Detect which cell encompasses the target text, then output its [x, y] center coordinate. 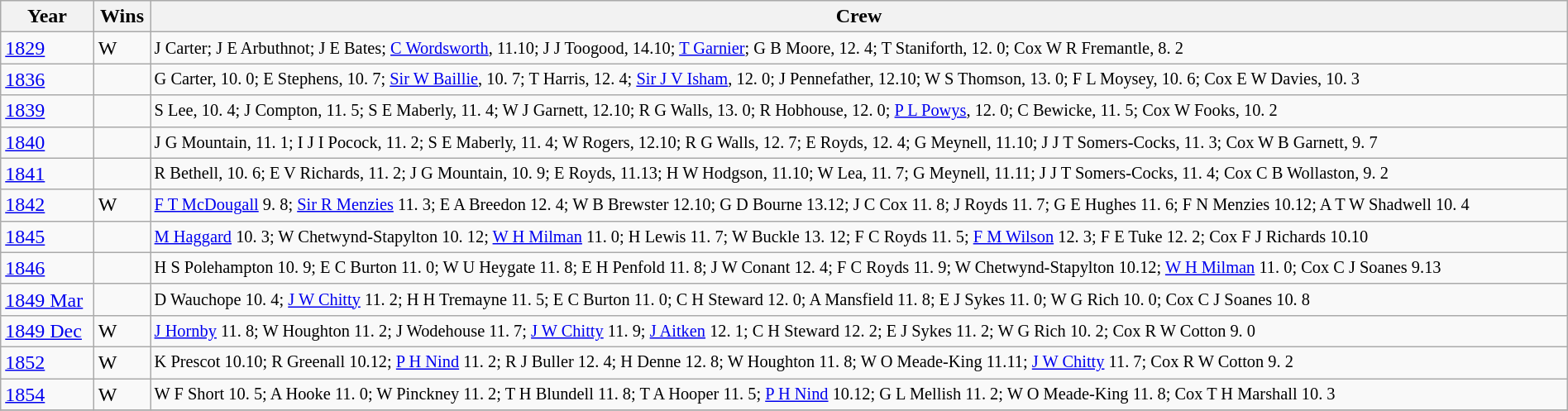
Wins [122, 17]
1849 Dec [47, 331]
1852 [47, 362]
1842 [47, 205]
1849 Mar [47, 299]
1845 [47, 237]
Year [47, 17]
Crew [858, 17]
1829 [47, 48]
1836 [47, 79]
1841 [47, 174]
1839 [47, 111]
1840 [47, 142]
1854 [47, 394]
1846 [47, 268]
